For the text-containing cell, return its midpoint in (X, Y) coordinate format. 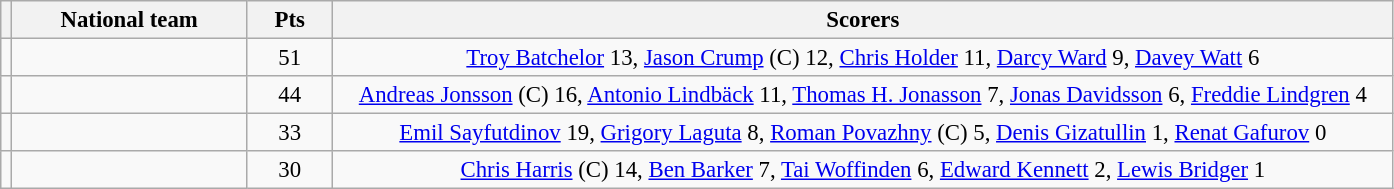
Andreas Jonsson (C) 16, Antonio Lindbäck 11, Thomas H. Jonasson 7, Jonas Davidsson 6, Freddie Lindgren 4 (864, 95)
Chris Harris (C) 14, Ben Barker 7, Tai Woffinden 6, Edward Kennett 2, Lewis Bridger 1 (864, 170)
Scorers (864, 20)
30 (290, 170)
44 (290, 95)
National team (129, 20)
51 (290, 58)
Troy Batchelor 13, Jason Crump (C) 12, Chris Holder 11, Darcy Ward 9, Davey Watt 6 (864, 58)
Emil Sayfutdinov 19, Grigory Laguta 8, Roman Povazhny (C) 5, Denis Gizatullin 1, Renat Gafurov 0 (864, 133)
33 (290, 133)
Pts (290, 20)
